Return the (x, y) coordinate for the center point of the cell that contains the specified text.  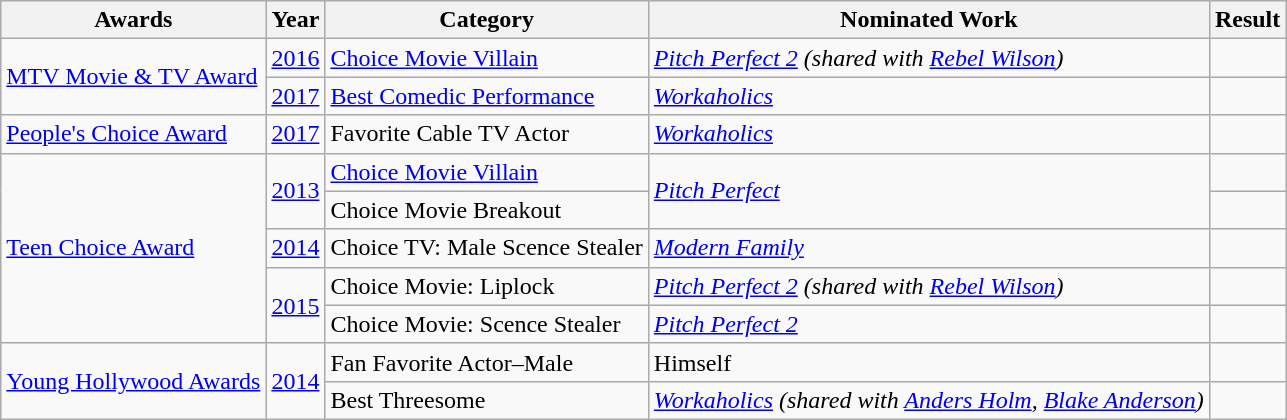
Choice Movie: Liplock (486, 286)
2013 (296, 191)
Year (296, 20)
Awards (134, 20)
Young Hollywood Awards (134, 381)
Choice TV: Male Scence Stealer (486, 248)
Modern Family (928, 248)
Category (486, 20)
Nominated Work (928, 20)
Favorite Cable TV Actor (486, 134)
Choice Movie: Scence Stealer (486, 324)
Result (1247, 20)
Best Threesome (486, 400)
People's Choice Award (134, 134)
Best Comedic Performance (486, 96)
Workaholics (shared with Anders Holm, Blake Anderson) (928, 400)
Pitch Perfect 2 (928, 324)
Pitch Perfect (928, 191)
Himself (928, 362)
MTV Movie & TV Award (134, 77)
Fan Favorite Actor–Male (486, 362)
Teen Choice Award (134, 248)
2015 (296, 305)
Choice Movie Breakout (486, 210)
2016 (296, 58)
